Determine the (X, Y) coordinate at the center of the cell enclosing the given text.  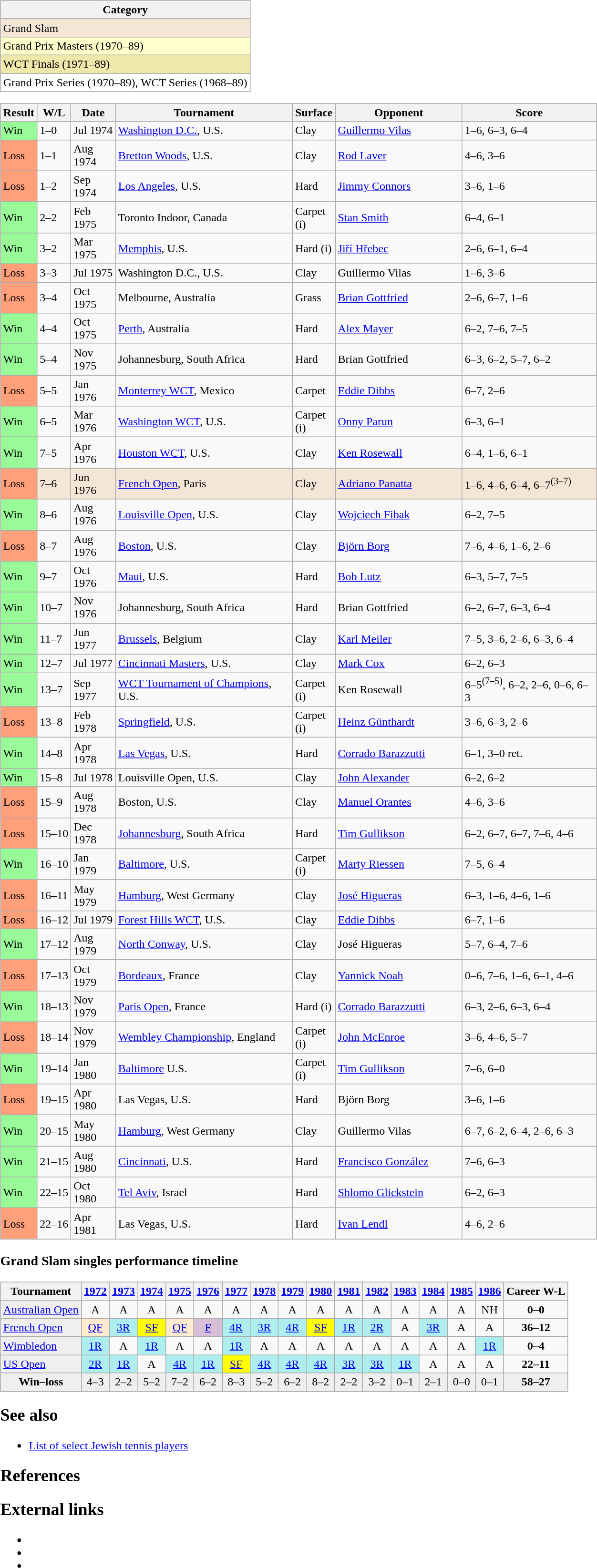
6–7, 1–6 (529, 920)
1974 (152, 1291)
John Alexander (399, 778)
8–2 (320, 1382)
6–3, 1–6, 4–6, 1–6 (529, 895)
Jan 1979 (93, 864)
8–7 (54, 545)
6–3, 6–1 (529, 421)
6–4, 1–6, 6–1 (529, 453)
6–2, 6–2 (529, 778)
19–15 (54, 1099)
Opponent (399, 113)
French Open, Paris (204, 483)
Paris Open, France (204, 1006)
Wembley Championship, England (204, 1037)
21–15 (54, 1161)
Bretton Woods, U.S. (204, 155)
WCT Tournament of Champions, U.S. (204, 689)
1986 (489, 1291)
1976 (208, 1291)
6–3, 2–6, 6–3, 6–4 (529, 1006)
Ivan Lendl (399, 1223)
22–16 (54, 1223)
Jiří Hřebec (399, 248)
15–9 (54, 802)
0–4 (536, 1346)
Shlomo Glickstein (399, 1193)
Jul 1974 (93, 131)
F (208, 1328)
6–3, 6–2, 5–7, 6–2 (529, 359)
15–8 (54, 778)
3–4 (54, 297)
7–6 (54, 483)
8–6 (54, 515)
Los Angeles, U.S. (204, 186)
Rod Laver (399, 155)
1977 (237, 1291)
7–2 (179, 1382)
Result (19, 113)
17–12 (54, 944)
7–6, 4–6, 1–6, 2–6 (529, 545)
Apr 1976 (93, 453)
18–13 (54, 1006)
Wojciech Fibak (399, 515)
Yannick Noah (399, 975)
Cincinnati, U.S. (204, 1161)
Score (529, 113)
1983 (405, 1291)
16–12 (54, 920)
6–2, 7–6, 7–5 (529, 329)
Melbourne, Australia (204, 297)
Alex Mayer (399, 329)
Nov 1975 (93, 359)
58–27 (536, 1382)
1–1 (54, 155)
2–1 (433, 1382)
9–7 (54, 577)
Wimbledon (41, 1346)
10–7 (54, 607)
1–2 (54, 186)
US Open (41, 1364)
1–6, 6–3, 6–4 (529, 131)
Karl Meiler (399, 639)
Perth, Australia (204, 329)
6–2, 6–7, 6–7, 7–6, 4–6 (529, 833)
Memphis, U.S. (204, 248)
1972 (95, 1291)
22–11 (536, 1364)
Sep 1974 (93, 186)
6–1, 3–0 ret. (529, 753)
Aug 1980 (93, 1161)
Stan Smith (399, 217)
Washington WCT, U.S. (204, 421)
13–8 (54, 722)
Grand Slam (125, 28)
Jan 1976 (93, 391)
Mar 1975 (93, 248)
Grand Prix Masters (1970–89) (125, 46)
Cincinnati Masters, U.S. (204, 663)
Jul 1975 (93, 273)
4–6, 2–6 (529, 1223)
North Conway, U.S. (204, 944)
Baltimore, U.S. (204, 864)
7–6, 6–0 (529, 1069)
4–3 (95, 1382)
3–6, 4–6, 5–7 (529, 1037)
French Open (41, 1328)
Apr 1981 (93, 1223)
Baltimore U.S. (204, 1069)
20–15 (54, 1131)
0–6, 7–6, 1–6, 6–1, 4–6 (529, 975)
6–7, 2–6 (529, 391)
Sep 1977 (93, 689)
Francisco González (399, 1161)
WCT Finals (1971–89) (125, 64)
Aug 1978 (93, 802)
6–2, 7–5 (529, 515)
Forest Hills WCT, U.S. (204, 920)
Heinz Günthardt (399, 722)
15–10 (54, 833)
1980 (320, 1291)
Oct 1980 (93, 1193)
18–14 (54, 1037)
1979 (293, 1291)
Carpet (314, 391)
NH (489, 1310)
2–6, 6–7, 1–6 (529, 297)
1973 (123, 1291)
7–6, 6–3 (529, 1161)
1985 (462, 1291)
1–6, 4–6, 6–4, 6–7(3–7) (529, 483)
1982 (377, 1291)
36–12 (536, 1328)
6–5 (54, 421)
6–4, 6–1 (529, 217)
Bob Lutz (399, 577)
16–10 (54, 864)
4–4 (54, 329)
7–5, 6–4 (529, 864)
3–3 (54, 273)
Surface (314, 113)
Springfield, U.S. (204, 722)
8–3 (237, 1382)
Australian Open (41, 1310)
Mark Cox (399, 663)
May 1980 (93, 1131)
5–7, 6–4, 7–6 (529, 944)
Toronto Indoor, Canada (204, 217)
Jul 1979 (93, 920)
11–7 (54, 639)
Aug 1979 (93, 944)
Tel Aviv, Israel (204, 1193)
Brussels, Belgium (204, 639)
Career W-L (536, 1291)
1981 (349, 1291)
Dec 1978 (93, 833)
3–6, 6–3, 2–6 (529, 722)
1–0 (54, 131)
Jun 1977 (93, 639)
Monterrey WCT, Mexico (204, 391)
16–11 (54, 895)
Houston WCT, U.S. (204, 453)
7–5, 3–6, 2–6, 6–3, 6–4 (529, 639)
1978 (264, 1291)
Apr 1978 (93, 753)
Mar 1976 (93, 421)
Marty Riessen (399, 864)
5–4 (54, 359)
17–13 (54, 975)
5–5 (54, 391)
Aug 1974 (93, 155)
Jimmy Connors (399, 186)
Adriano Panatta (399, 483)
1984 (433, 1291)
Oct 1979 (93, 975)
Category (125, 10)
Feb 1975 (93, 217)
Feb 1978 (93, 722)
Grand Prix Series (1970–89), WCT Series (1968–89) (125, 82)
John McEnroe (399, 1037)
W/L (54, 113)
19–14 (54, 1069)
Apr 1980 (93, 1099)
1–6, 3–6 (529, 273)
22–15 (54, 1193)
Onny Parun (399, 421)
Nov 1976 (93, 607)
Jun 1976 (93, 483)
May 1979 (93, 895)
6–3, 5–7, 7–5 (529, 577)
6–5(7–5), 6–2, 2–6, 0–6, 6–3 (529, 689)
Maui, U.S. (204, 577)
Date (93, 113)
Jul 1977 (93, 663)
Grass (314, 297)
2–6, 6–1, 6–4 (529, 248)
Bordeaux, France (204, 975)
Win–loss (41, 1382)
12–7 (54, 663)
14–8 (54, 753)
13–7 (54, 689)
1975 (179, 1291)
7–5 (54, 453)
Jan 1980 (93, 1069)
6–7, 6–2, 6–4, 2–6, 6–3 (529, 1131)
Manuel Orantes (399, 802)
6–2, 6–7, 6–3, 6–4 (529, 607)
Jul 1978 (93, 778)
Oct 1976 (93, 577)
